For the text-containing cell, return its midpoint in [X, Y] coordinate format. 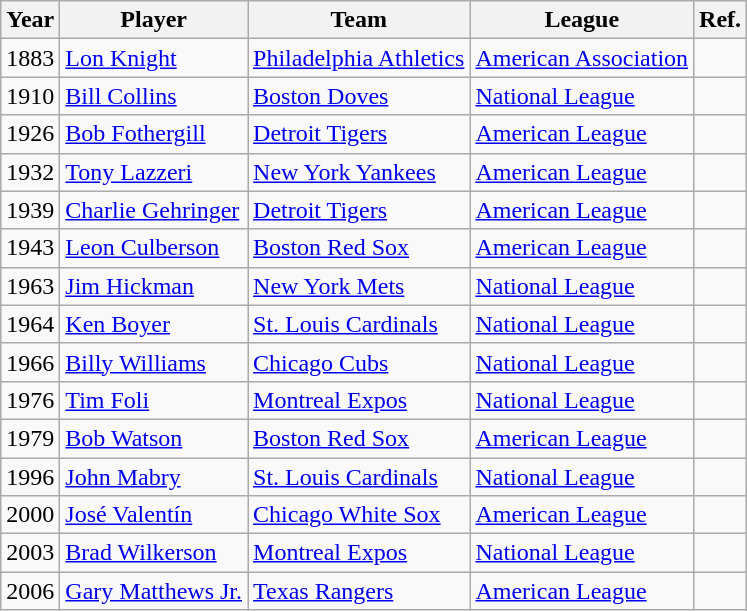
Jim Hickman [154, 286]
Boston Doves [359, 96]
Ref. [720, 20]
Tony Lazzeri [154, 172]
Philadelphia Athletics [359, 58]
2006 [30, 591]
Lon Knight [154, 58]
Team [359, 20]
New York Yankees [359, 172]
Year [30, 20]
Brad Wilkerson [154, 553]
Texas Rangers [359, 591]
1932 [30, 172]
Chicago White Sox [359, 515]
1926 [30, 134]
Ken Boyer [154, 324]
1910 [30, 96]
1943 [30, 248]
Player [154, 20]
1883 [30, 58]
2000 [30, 515]
José Valentín [154, 515]
Bob Fothergill [154, 134]
League [582, 20]
Tim Foli [154, 400]
1979 [30, 438]
1939 [30, 210]
1964 [30, 324]
1966 [30, 362]
2003 [30, 553]
Leon Culberson [154, 248]
Bob Watson [154, 438]
Charlie Gehringer [154, 210]
Gary Matthews Jr. [154, 591]
Chicago Cubs [359, 362]
New York Mets [359, 286]
1976 [30, 400]
American Association [582, 58]
Bill Collins [154, 96]
1996 [30, 477]
1963 [30, 286]
Billy Williams [154, 362]
John Mabry [154, 477]
